Return the (x, y) coordinate for the center point of the cell that contains the specified text.  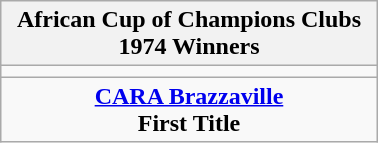
CARA BrazzavilleFirst Title (189, 110)
African Cup of Champions Clubs1974 Winners (189, 34)
